Find where the given text appears and provide that cell's center as [X, Y] coordinate. 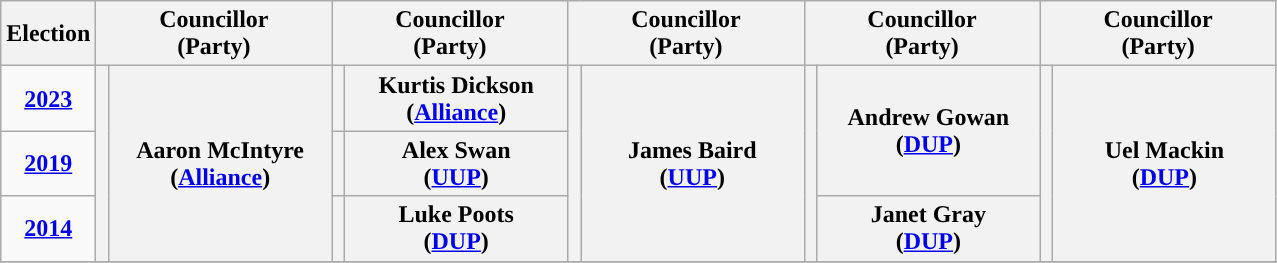
James Baird (UUP) [692, 164]
Kurtis Dickson (Alliance) [456, 98]
2019 [48, 164]
Andrew Gowan (DUP) [929, 131]
Luke Poots (DUP) [456, 228]
2014 [48, 228]
2023 [48, 98]
Aaron McIntyre (Alliance) [220, 164]
Election [48, 34]
Janet Gray (DUP) [929, 228]
Uel Mackin (DUP) [1165, 164]
Alex Swan (UUP) [456, 164]
